Pinpoint the cell where the given text exists, returning its [x, y] midpoint coordinate. 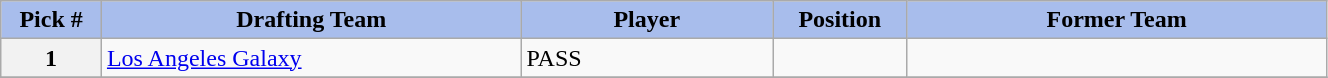
Drafting Team [311, 20]
1 [52, 58]
Los Angeles Galaxy [311, 58]
Former Team [1117, 20]
Pick # [52, 20]
PASS [647, 58]
Player [647, 20]
Position [840, 20]
